Output the (x, y) coordinate of the center of the cell containing the given text.  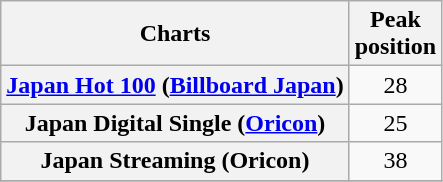
25 (395, 123)
Peakposition (395, 34)
Charts (175, 34)
38 (395, 161)
Japan Streaming (Oricon) (175, 161)
Japan Hot 100 (Billboard Japan) (175, 85)
28 (395, 85)
Japan Digital Single (Oricon) (175, 123)
